Find where the given text appears and provide that cell's center as [x, y] coordinate. 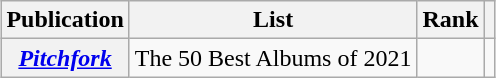
List [273, 20]
Publication [65, 20]
Rank [450, 20]
The 50 Best Albums of 2021 [273, 58]
Pitchfork [65, 58]
